Identify which cell holds the provided text, then report its (X, Y) central coordinate. 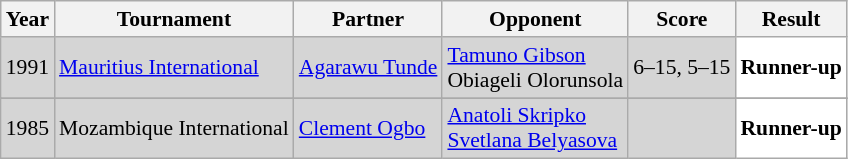
Anatoli Skripko Svetlana Belyasova (535, 128)
Partner (368, 19)
Agarawu Tunde (368, 68)
1985 (28, 128)
Opponent (535, 19)
Mozambique International (174, 128)
Mauritius International (174, 68)
Tamuno Gibson Obiageli Olorunsola (535, 68)
6–15, 5–15 (682, 68)
Score (682, 19)
1991 (28, 68)
Tournament (174, 19)
Result (790, 19)
Clement Ogbo (368, 128)
Year (28, 19)
